Locate the cell with the specified text and output its [X, Y] center coordinate. 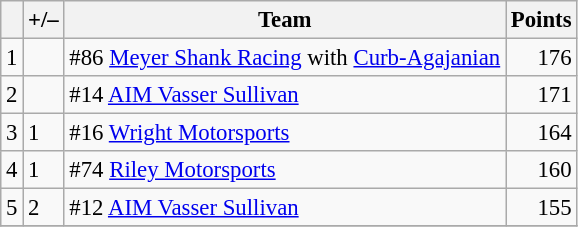
155 [542, 208]
4 [12, 170]
171 [542, 95]
#74 Riley Motorsports [284, 170]
164 [542, 133]
Points [542, 20]
Team [284, 20]
+/– [44, 20]
#14 AIM Vasser Sullivan [284, 95]
3 [12, 133]
#12 AIM Vasser Sullivan [284, 208]
176 [542, 58]
5 [12, 208]
160 [542, 170]
#86 Meyer Shank Racing with Curb-Agajanian [284, 58]
#16 Wright Motorsports [284, 133]
